Extract the [X, Y] coordinate from the center of the cell holding the provided text.  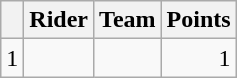
Team [128, 20]
Points [198, 20]
Rider [59, 20]
